Identify which cell holds the provided text, then report its [X, Y] central coordinate. 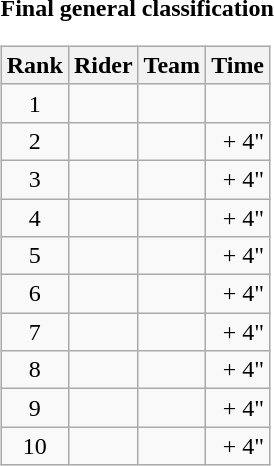
5 [34, 256]
Time [238, 65]
2 [34, 141]
9 [34, 408]
8 [34, 370]
1 [34, 103]
Rider [103, 65]
10 [34, 446]
7 [34, 332]
4 [34, 217]
Team [172, 65]
Rank [34, 65]
6 [34, 294]
3 [34, 179]
